Return [X, Y] of the center of cell containing provided text 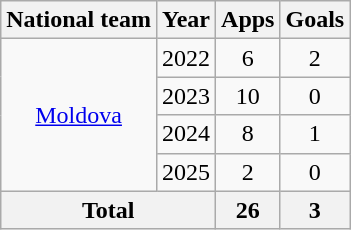
2025 [186, 172]
6 [248, 58]
Year [186, 20]
8 [248, 134]
2023 [186, 96]
1 [315, 134]
10 [248, 96]
Apps [248, 20]
Goals [315, 20]
2024 [186, 134]
Moldova [79, 115]
National team [79, 20]
2022 [186, 58]
Total [108, 210]
3 [315, 210]
26 [248, 210]
